From the cell containing the given text, extract its center point as [x, y] coordinate. 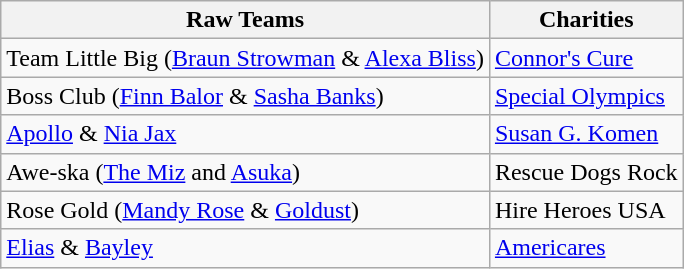
Apollo & Nia Jax [246, 134]
Americares [586, 248]
Team Little Big (Braun Strowman & Alexa Bliss) [246, 58]
Special Olympics [586, 96]
Hire Heroes USA [586, 210]
Elias & Bayley [246, 248]
Susan G. Komen [586, 134]
Rescue Dogs Rock [586, 172]
Charities [586, 20]
Raw Teams [246, 20]
Connor's Cure [586, 58]
Rose Gold (Mandy Rose & Goldust) [246, 210]
Boss Club (Finn Balor & Sasha Banks) [246, 96]
Awe-ska (The Miz and Asuka) [246, 172]
